Determine the (X, Y) coordinate at the center of the cell enclosing the given text.  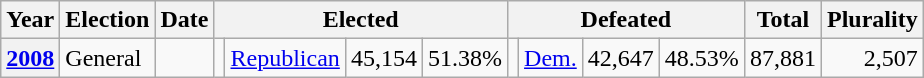
Date (184, 20)
Plurality (872, 20)
2008 (30, 58)
Election (108, 20)
Republican (285, 58)
Defeated (626, 20)
42,647 (620, 58)
Elected (361, 20)
48.53% (702, 58)
Dem. (551, 58)
Year (30, 20)
General (108, 58)
51.38% (464, 58)
45,154 (384, 58)
Total (782, 20)
2,507 (872, 58)
87,881 (782, 58)
